Search for the cell housing the specified text and yield its [X, Y] center coordinate. 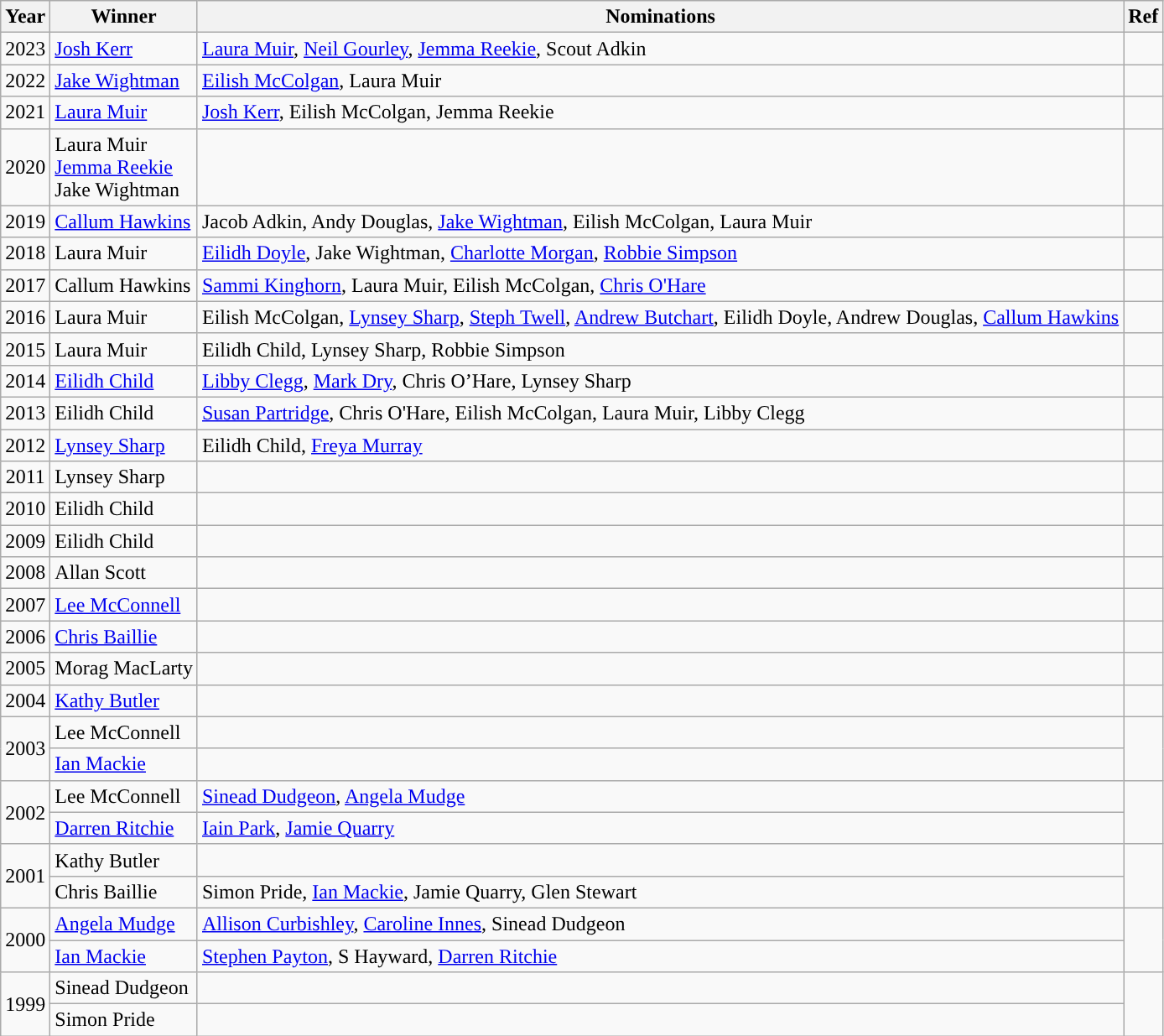
Sammi Kinghorn, Laura Muir, Eilish McColgan, Chris O'Hare [660, 285]
Allan Scott [124, 573]
2014 [25, 381]
Sinead Dudgeon, Angela Mudge [660, 796]
2004 [25, 700]
2010 [25, 509]
Libby Clegg, Mark Dry, Chris O’Hare, Lynsey Sharp [660, 381]
2003 [25, 748]
2023 [25, 49]
2009 [25, 541]
2021 [25, 112]
2019 [25, 221]
Nominations [660, 17]
2017 [25, 285]
Allison Curbishley, Caroline Innes, Sinead Dudgeon [660, 924]
Josh Kerr, Eilish McColgan, Jemma Reekie [660, 112]
2005 [25, 669]
2001 [25, 876]
Eilish McColgan, Laura Muir [660, 81]
Simon Pride [124, 1020]
2011 [25, 477]
Eilidh Child, Lynsey Sharp, Robbie Simpson [660, 349]
2000 [25, 940]
Morag MacLarty [124, 669]
2016 [25, 317]
Laura MuirJemma ReekieJake Wightman [124, 167]
Jacob Adkin, Andy Douglas, Jake Wightman, Eilish McColgan, Laura Muir [660, 221]
Laura Muir, Neil Gourley, Jemma Reekie, Scout Adkin [660, 49]
2006 [25, 637]
Year [25, 17]
Jake Wightman [124, 81]
Eilidh Doyle, Jake Wightman, Charlotte Morgan, Robbie Simpson [660, 253]
2008 [25, 573]
Sinead Dudgeon [124, 988]
2002 [25, 812]
2015 [25, 349]
2007 [25, 605]
Eilidh Child, Freya Murray [660, 445]
Angela Mudge [124, 924]
Winner [124, 17]
Iain Park, Jamie Quarry [660, 828]
1999 [25, 1004]
2022 [25, 81]
2013 [25, 413]
2020 [25, 167]
Stephen Payton, S Hayward, Darren Ritchie [660, 955]
Susan Partridge, Chris O'Hare, Eilish McColgan, Laura Muir, Libby Clegg [660, 413]
Simon Pride, Ian Mackie, Jamie Quarry, Glen Stewart [660, 892]
2012 [25, 445]
Ref [1144, 17]
2018 [25, 253]
Darren Ritchie [124, 828]
Josh Kerr [124, 49]
Eilish McColgan, Lynsey Sharp, Steph Twell, Andrew Butchart, Eilidh Doyle, Andrew Douglas, Callum Hawkins [660, 317]
